Output the (x, y) coordinate of the center of the cell containing the given text.  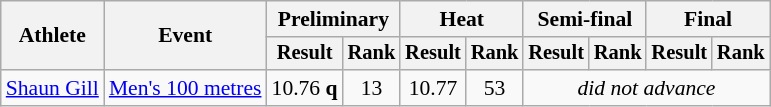
Shaun Gill (52, 88)
53 (495, 88)
Final (708, 19)
Preliminary (334, 19)
Event (186, 36)
did not advance (646, 88)
Men's 100 metres (186, 88)
10.76 q (305, 88)
Athlete (52, 36)
13 (372, 88)
Heat (462, 19)
Semi-final (584, 19)
10.77 (433, 88)
